Output the [X, Y] coordinate of the center of the cell containing the given text.  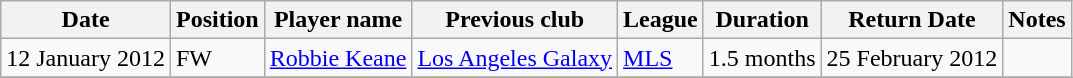
25 February 2012 [912, 58]
Date [86, 20]
Los Angeles Galaxy [515, 58]
Duration [762, 20]
Notes [1037, 20]
FW [217, 58]
Position [217, 20]
12 January 2012 [86, 58]
1.5 months [762, 58]
Return Date [912, 20]
Previous club [515, 20]
League [661, 20]
MLS [661, 58]
Robbie Keane [338, 58]
Player name [338, 20]
